Provide the (x, y) coordinate of the cell's center where the given text is located.  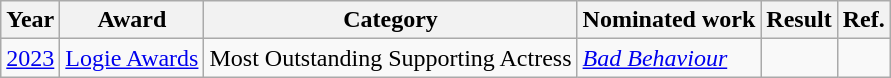
Result (799, 20)
2023 (30, 58)
Category (390, 20)
Nominated work (669, 20)
Award (132, 20)
Ref. (864, 20)
Year (30, 20)
Logie Awards (132, 58)
Most Outstanding Supporting Actress (390, 58)
Bad Behaviour (669, 58)
